Output the [x, y] coordinate of the center of the cell containing the given text.  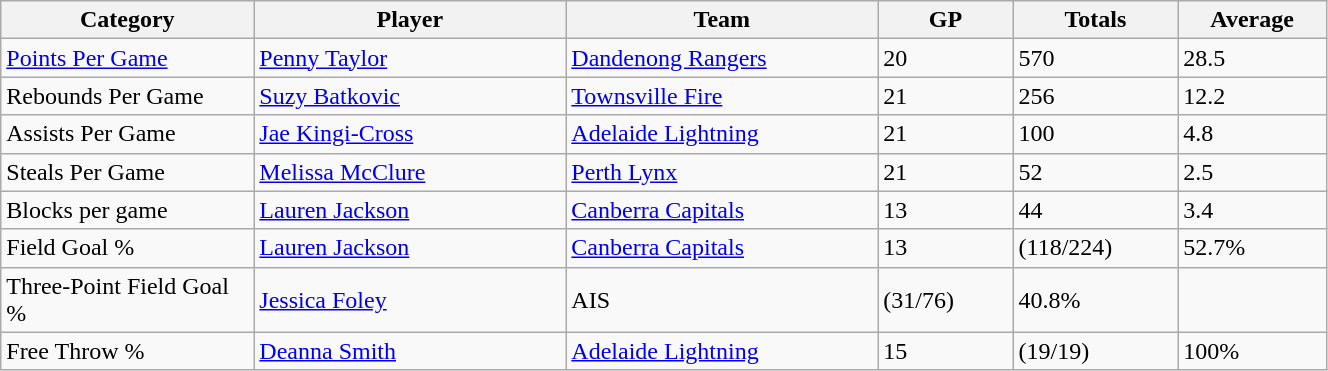
Jessica Foley [410, 300]
(118/224) [1096, 248]
12.2 [1252, 96]
Three-Point Field Goal % [128, 300]
Steals Per Game [128, 172]
256 [1096, 96]
Suzy Batkovic [410, 96]
52 [1096, 172]
Field Goal % [128, 248]
Player [410, 20]
Melissa McClure [410, 172]
20 [946, 58]
100% [1252, 351]
Rebounds Per Game [128, 96]
Totals [1096, 20]
GP [946, 20]
Townsville Fire [722, 96]
570 [1096, 58]
Penny Taylor [410, 58]
Assists Per Game [128, 134]
44 [1096, 210]
3.4 [1252, 210]
Dandenong Rangers [722, 58]
Free Throw % [128, 351]
Deanna Smith [410, 351]
40.8% [1096, 300]
52.7% [1252, 248]
Category [128, 20]
Average [1252, 20]
Blocks per game [128, 210]
28.5 [1252, 58]
Points Per Game [128, 58]
Perth Lynx [722, 172]
Jae Kingi-Cross [410, 134]
AIS [722, 300]
15 [946, 351]
100 [1096, 134]
(19/19) [1096, 351]
(31/76) [946, 300]
4.8 [1252, 134]
2.5 [1252, 172]
Team [722, 20]
